Find where the given text appears and provide that cell's center as [X, Y] coordinate. 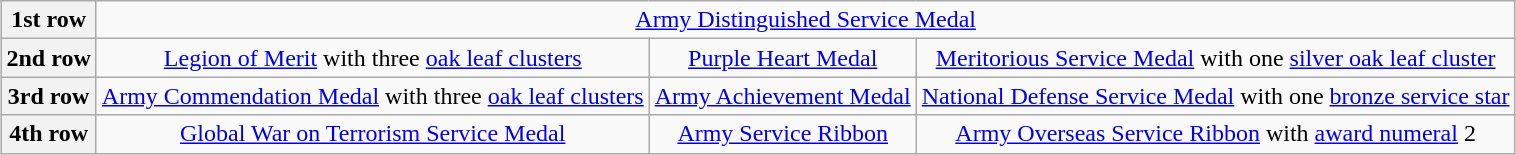
Army Distinguished Service Medal [806, 20]
1st row [48, 20]
Army Overseas Service Ribbon with award numeral 2 [1216, 134]
Global War on Terrorism Service Medal [372, 134]
Legion of Merit with three oak leaf clusters [372, 58]
3rd row [48, 96]
Army Commendation Medal with three oak leaf clusters [372, 96]
2nd row [48, 58]
Army Achievement Medal [782, 96]
Army Service Ribbon [782, 134]
4th row [48, 134]
Meritorious Service Medal with one silver oak leaf cluster [1216, 58]
National Defense Service Medal with one bronze service star [1216, 96]
Purple Heart Medal [782, 58]
